For the text-containing cell, return its midpoint in [X, Y] coordinate format. 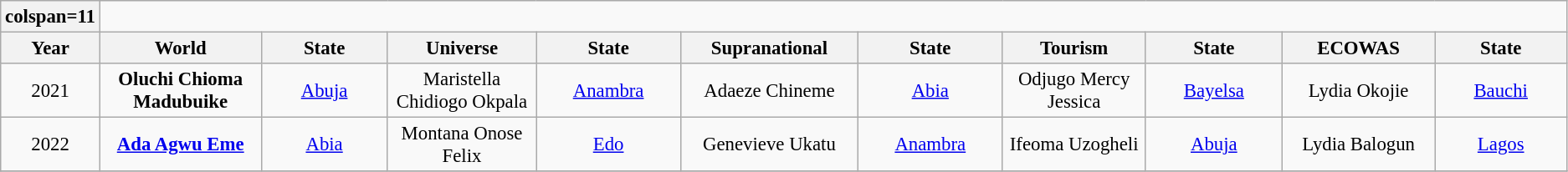
2022 [50, 145]
2021 [50, 90]
Tourism [1074, 48]
Maristella Chidiogo Okpala [462, 90]
colspan=11 [50, 17]
Lydia Okojie [1359, 90]
Bayelsa [1213, 90]
Universe [462, 48]
Montana Onose Felix [462, 145]
Genevieve Ukatu [769, 145]
Ifeoma Uzogheli [1074, 145]
Supranational [769, 48]
Year [50, 48]
Edo [608, 145]
Adaeze Chineme [769, 90]
Oluchi Chioma Madubuike [181, 90]
ECOWAS [1359, 48]
Lydia Balogun [1359, 145]
Bauchi [1501, 90]
Ada Agwu Eme [181, 145]
Odjugo Mercy Jessica [1074, 90]
World [181, 48]
Lagos [1501, 145]
